Capture the cell that displays the provided text and extract its [X, Y] central coordinate. 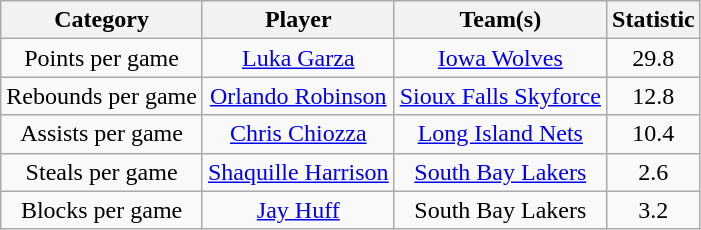
Luka Garza [298, 58]
Assists per game [102, 134]
Rebounds per game [102, 96]
3.2 [654, 210]
2.6 [654, 172]
Iowa Wolves [500, 58]
Statistic [654, 20]
Blocks per game [102, 210]
Chris Chiozza [298, 134]
Points per game [102, 58]
29.8 [654, 58]
Shaquille Harrison [298, 172]
Player [298, 20]
Long Island Nets [500, 134]
12.8 [654, 96]
Jay Huff [298, 210]
Orlando Robinson [298, 96]
Category [102, 20]
Steals per game [102, 172]
Sioux Falls Skyforce [500, 96]
Team(s) [500, 20]
10.4 [654, 134]
